Detect which cell encompasses the target text, then output its [X, Y] center coordinate. 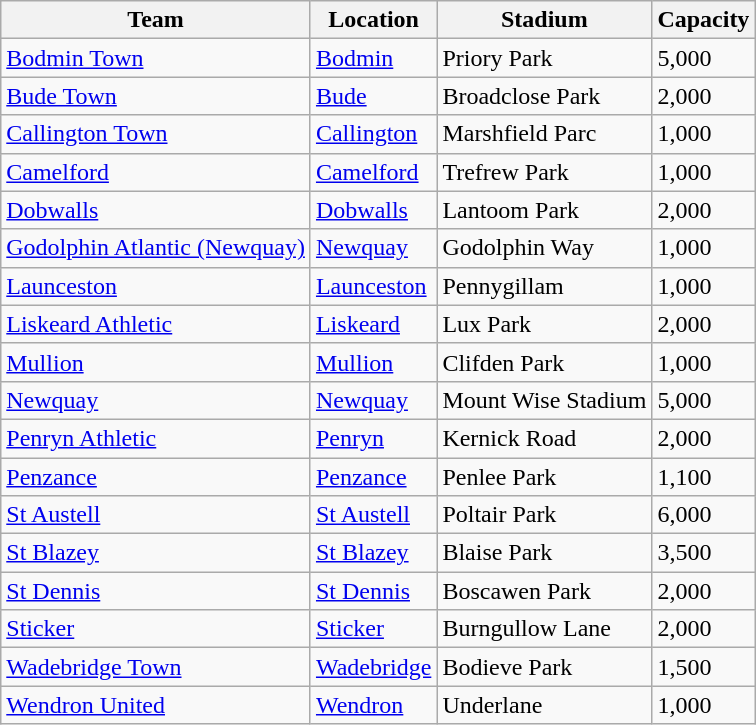
Marshfield Parc [544, 134]
1,100 [704, 477]
Penlee Park [544, 477]
Lux Park [544, 324]
Team [156, 20]
Bude Town [156, 96]
Wadebridge [373, 667]
6,000 [704, 515]
Clifden Park [544, 362]
Pennygillam [544, 286]
Kernick Road [544, 438]
Underlane [544, 705]
Penryn [373, 438]
Godolphin Way [544, 248]
Poltair Park [544, 515]
Bodmin [373, 58]
Boscawen Park [544, 591]
Callington [373, 134]
Wadebridge Town [156, 667]
Bodmin Town [156, 58]
Trefrew Park [544, 172]
1,500 [704, 667]
Stadium [544, 20]
Lantoom Park [544, 210]
Wendron United [156, 705]
3,500 [704, 553]
Location [373, 20]
Priory Park [544, 58]
Godolphin Atlantic (Newquay) [156, 248]
Penryn Athletic [156, 438]
Liskeard Athletic [156, 324]
Liskeard [373, 324]
Mount Wise Stadium [544, 400]
Broadclose Park [544, 96]
Bodieve Park [544, 667]
Callington Town [156, 134]
Blaise Park [544, 553]
Wendron [373, 705]
Bude [373, 96]
Capacity [704, 20]
Burngullow Lane [544, 629]
